Detect which cell encompasses the target text, then output its [X, Y] center coordinate. 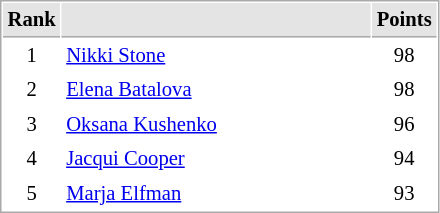
Elena Batalova [216, 90]
2 [32, 90]
1 [32, 56]
94 [404, 158]
5 [32, 194]
Jacqui Cooper [216, 158]
93 [404, 194]
Marja Elfman [216, 194]
3 [32, 124]
Oksana Kushenko [216, 124]
Nikki Stone [216, 56]
96 [404, 124]
4 [32, 158]
Rank [32, 20]
Points [404, 20]
